Capture the cell that displays the provided text and extract its [x, y] central coordinate. 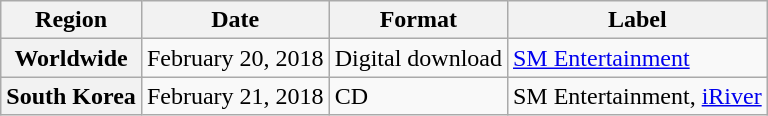
Date [235, 20]
Label [637, 20]
February 20, 2018 [235, 58]
February 21, 2018 [235, 96]
Worldwide [72, 58]
SM Entertainment, iRiver [637, 96]
Region [72, 20]
SM Entertainment [637, 58]
Format [418, 20]
Digital download [418, 58]
South Korea [72, 96]
CD [418, 96]
